Locate the cell with the specified text and output its (x, y) center coordinate. 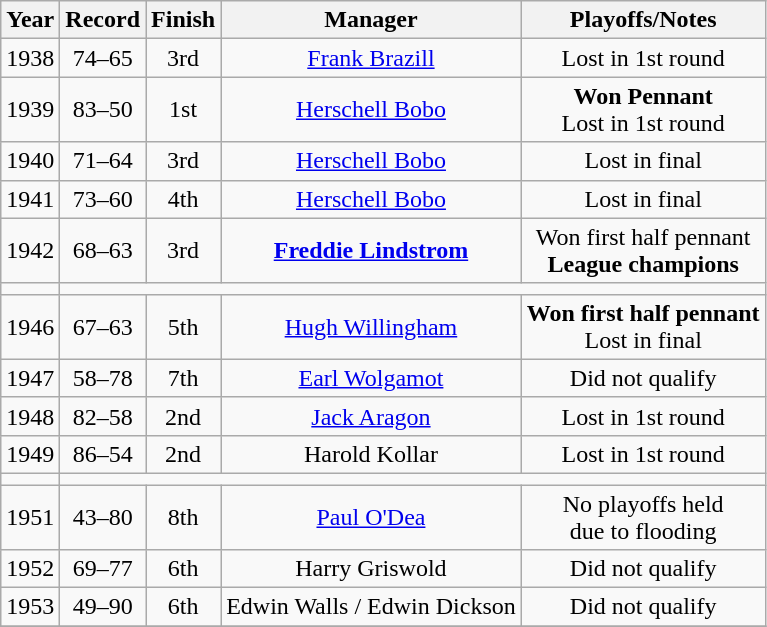
Won first half pennantLeague champions (643, 250)
Freddie Lindstrom (372, 250)
71–64 (103, 161)
Harold Kollar (372, 454)
1948 (30, 416)
Edwin Walls / Edwin Dickson (372, 607)
Jack Aragon (372, 416)
1951 (30, 516)
58–78 (103, 378)
1940 (30, 161)
Manager (372, 20)
8th (184, 516)
Playoffs/Notes (643, 20)
4th (184, 199)
1942 (30, 250)
Harry Griswold (372, 569)
1949 (30, 454)
Won PennantLost in 1st round (643, 110)
1946 (30, 326)
1941 (30, 199)
5th (184, 326)
73–60 (103, 199)
No playoffs held due to flooding (643, 516)
83–50 (103, 110)
1953 (30, 607)
Finish (184, 20)
Frank Brazill (372, 58)
Paul O'Dea (372, 516)
69–77 (103, 569)
49–90 (103, 607)
1st (184, 110)
Record (103, 20)
74–65 (103, 58)
1947 (30, 378)
Year (30, 20)
1939 (30, 110)
86–54 (103, 454)
Earl Wolgamot (372, 378)
43–80 (103, 516)
Won first half pennantLost in final (643, 326)
7th (184, 378)
82–58 (103, 416)
1952 (30, 569)
67–63 (103, 326)
Hugh Willingham (372, 326)
68–63 (103, 250)
1938 (30, 58)
